Search for the cell housing the specified text and yield its (x, y) center coordinate. 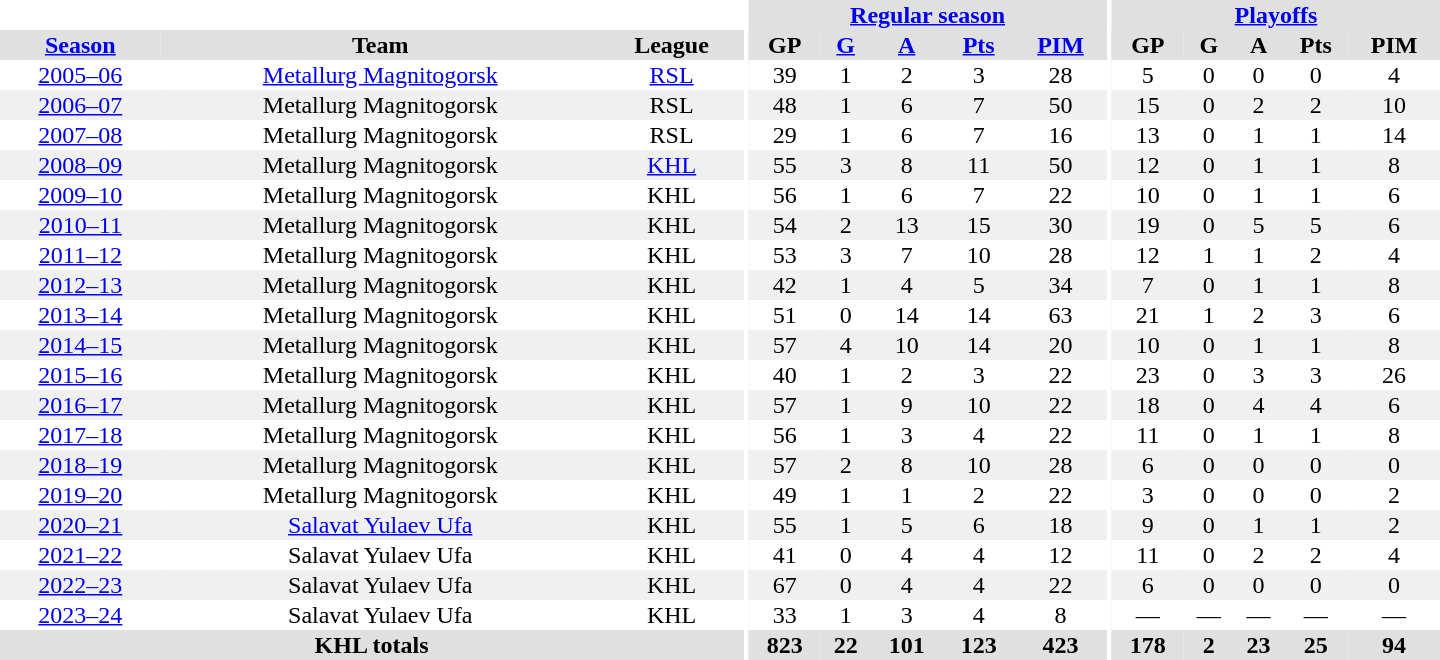
42 (785, 285)
2005–06 (80, 75)
123 (979, 645)
Regular season (928, 15)
48 (785, 105)
823 (785, 645)
16 (1061, 135)
2022–23 (80, 585)
41 (785, 555)
34 (1061, 285)
26 (1394, 375)
2008–09 (80, 165)
2023–24 (80, 615)
30 (1061, 225)
KHL totals (372, 645)
25 (1316, 645)
94 (1394, 645)
19 (1148, 225)
2013–14 (80, 315)
2021–22 (80, 555)
101 (907, 645)
2014–15 (80, 345)
2010–11 (80, 225)
2020–21 (80, 525)
2011–12 (80, 255)
2015–16 (80, 375)
21 (1148, 315)
20 (1061, 345)
39 (785, 75)
2012–13 (80, 285)
54 (785, 225)
Team (380, 45)
40 (785, 375)
Season (80, 45)
29 (785, 135)
2019–20 (80, 495)
2016–17 (80, 405)
423 (1061, 645)
2006–07 (80, 105)
53 (785, 255)
178 (1148, 645)
League (672, 45)
2017–18 (80, 435)
51 (785, 315)
33 (785, 615)
2018–19 (80, 465)
63 (1061, 315)
2007–08 (80, 135)
67 (785, 585)
49 (785, 495)
Playoffs (1276, 15)
2009–10 (80, 195)
